Extract the (x, y) coordinate from the center of the cell holding the provided text.  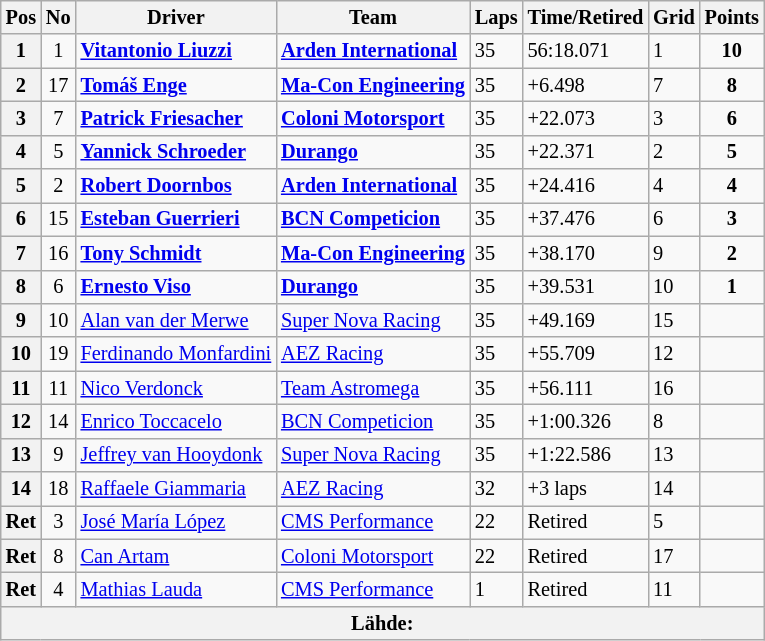
+6.498 (586, 85)
Esteban Guerrieri (176, 219)
+39.531 (586, 287)
Raffaele Giammaria (176, 489)
+24.416 (586, 186)
Nico Verdonck (176, 388)
+3 laps (586, 489)
+38.170 (586, 253)
Tony Schmidt (176, 253)
+1:00.326 (586, 421)
Lähde: (382, 623)
56:18.071 (586, 51)
Tomáš Enge (176, 85)
Enrico Toccacelo (176, 421)
Alan van der Merwe (176, 320)
Points (732, 17)
Pos (21, 17)
Driver (176, 17)
Vitantonio Liuzzi (176, 51)
Patrick Friesacher (176, 118)
19 (58, 354)
Mathias Lauda (176, 589)
Ernesto Viso (176, 287)
+55.709 (586, 354)
Robert Doornbos (176, 186)
+1:22.586 (586, 455)
+56.111 (586, 388)
Yannick Schroeder (176, 152)
Can Artam (176, 556)
Jeffrey van Hooydonk (176, 455)
+49.169 (586, 320)
No (58, 17)
+22.073 (586, 118)
Ferdinando Monfardini (176, 354)
32 (496, 489)
Team (373, 17)
Laps (496, 17)
José María López (176, 522)
+22.371 (586, 152)
18 (58, 489)
Grid (674, 17)
Time/Retired (586, 17)
Team Astromega (373, 388)
+37.476 (586, 219)
